Capture the cell that displays the provided text and extract its (X, Y) central coordinate. 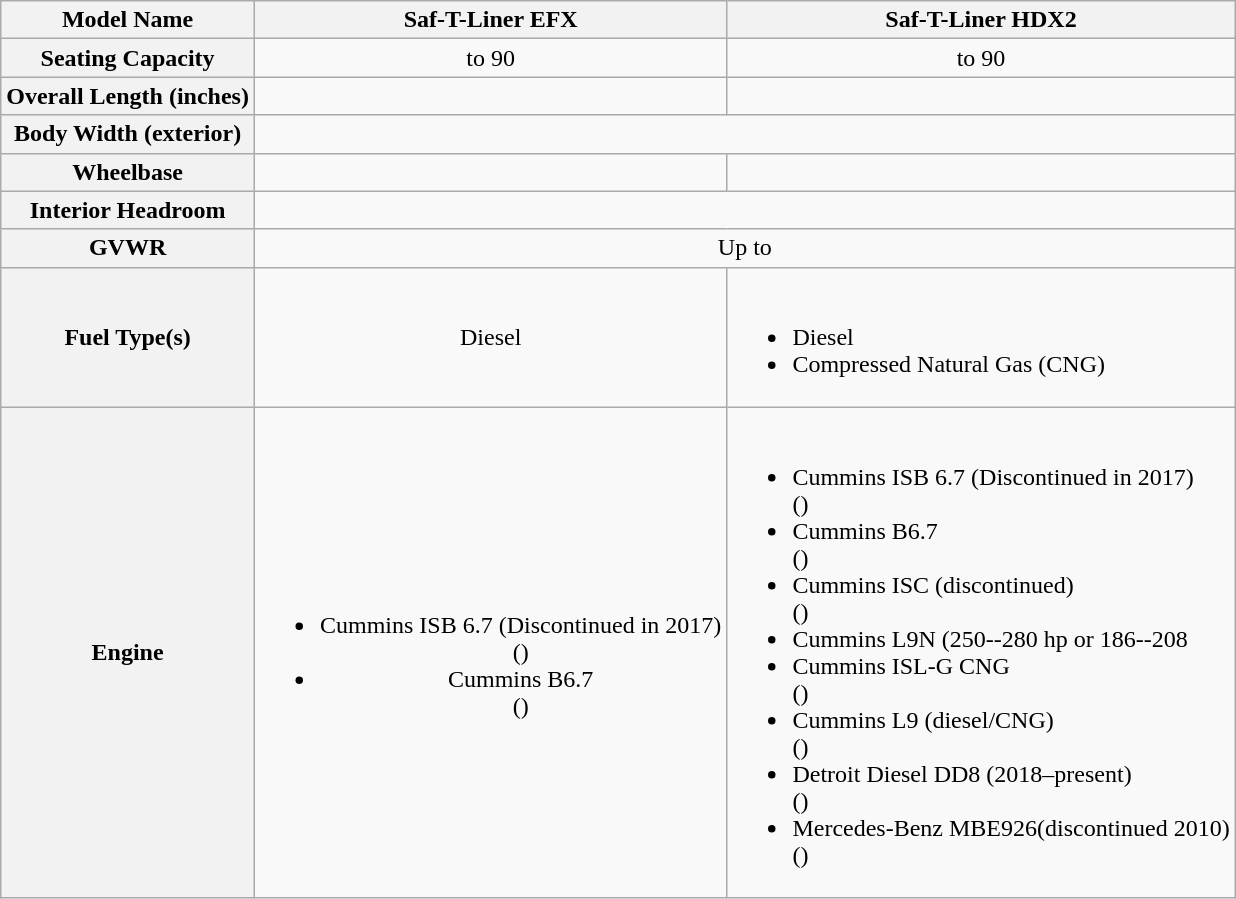
Model Name (128, 20)
GVWR (128, 248)
Seating Capacity (128, 58)
Engine (128, 652)
Overall Length (inches) (128, 96)
DieselCompressed Natural Gas (CNG) (981, 337)
Cummins ISB 6.7 (Discontinued in 2017)()Cummins B6.7 () (490, 652)
Body Width (exterior) (128, 134)
Saf-T-Liner EFX (490, 20)
Saf-T-Liner HDX2 (981, 20)
Up to (744, 248)
Interior Headroom (128, 210)
Wheelbase (128, 172)
Fuel Type(s) (128, 337)
Diesel (490, 337)
